Output the (X, Y) coordinate of the center of the cell containing the given text.  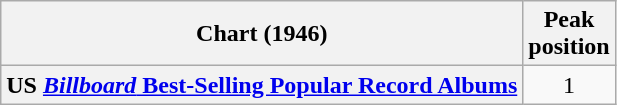
Peakposition (569, 34)
1 (569, 85)
US Billboard Best-Selling Popular Record Albums (262, 85)
Chart (1946) (262, 34)
